Capture the cell that displays the provided text and extract its (x, y) central coordinate. 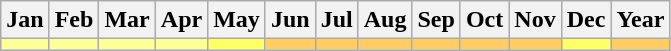
Aug (385, 20)
Feb (74, 20)
Jun (290, 20)
Year (640, 20)
Oct (484, 20)
Jul (336, 20)
Dec (586, 20)
May (237, 20)
Mar (127, 20)
Apr (181, 20)
Nov (535, 20)
Sep (436, 20)
Jan (25, 20)
